Find where the given text appears and provide that cell's center as [X, Y] coordinate. 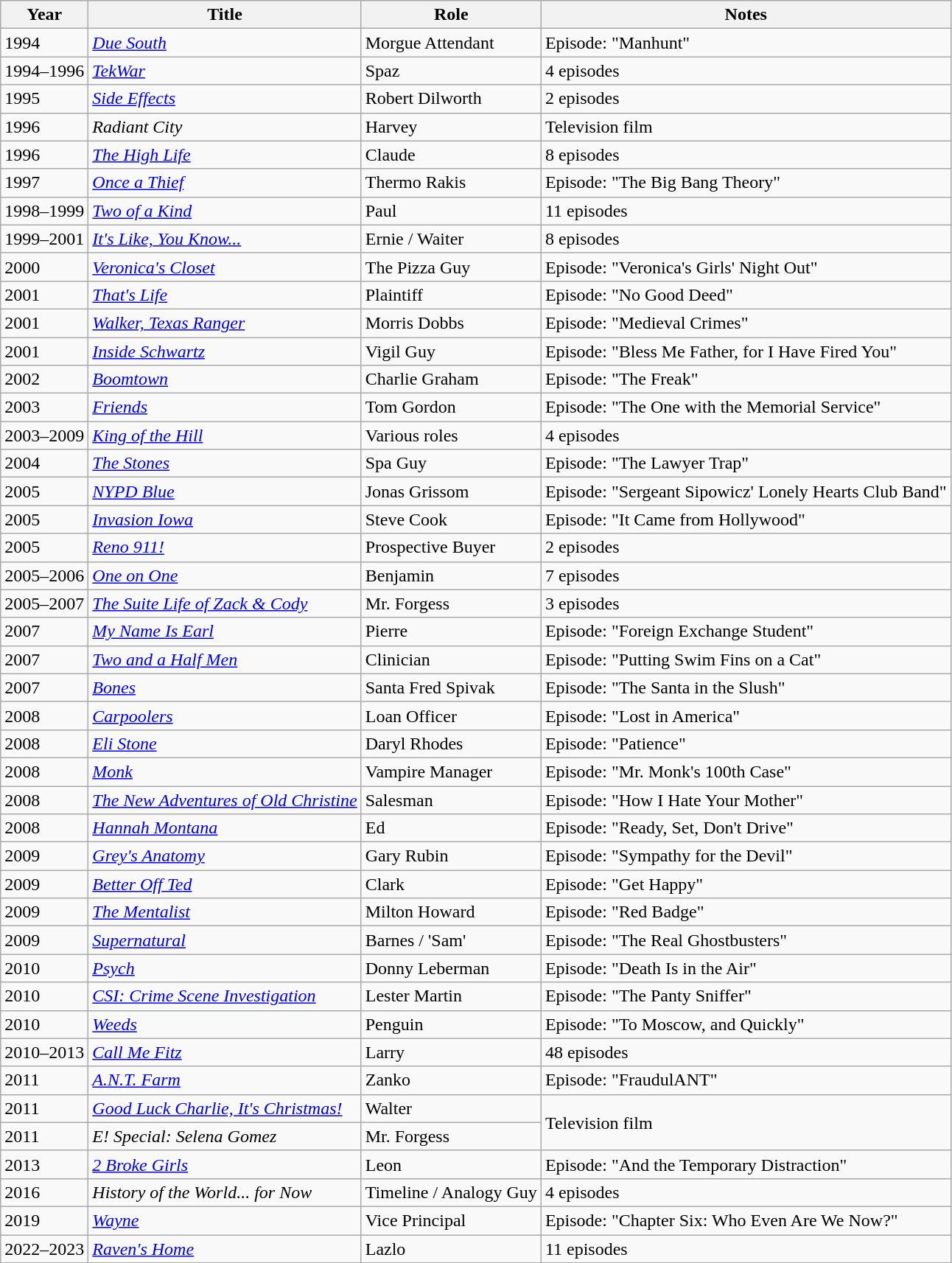
Episode: "The Freak" [746, 379]
The Stones [225, 463]
Loan Officer [451, 716]
Episode: "Patience" [746, 744]
Side Effects [225, 99]
TekWar [225, 71]
King of the Hill [225, 435]
Two and a Half Men [225, 660]
A.N.T. Farm [225, 1080]
Vice Principal [451, 1220]
2 Broke Girls [225, 1164]
Call Me Fitz [225, 1052]
Episode: "The Panty Sniffer" [746, 996]
Robert Dilworth [451, 99]
Harvey [451, 127]
Friends [225, 407]
Milton Howard [451, 912]
Inside Schwartz [225, 351]
1994 [44, 43]
Plaintiff [451, 295]
Raven's Home [225, 1249]
The Pizza Guy [451, 267]
Prospective Buyer [451, 547]
Episode: "And the Temporary Distraction" [746, 1164]
Spa Guy [451, 463]
Boomtown [225, 379]
Spaz [451, 71]
Daryl Rhodes [451, 744]
Episode: "No Good Deed" [746, 295]
Episode: "Manhunt" [746, 43]
The High Life [225, 155]
Jonas Grissom [451, 491]
Role [451, 15]
Episode: "Bless Me Father, for I Have Fired You" [746, 351]
Santa Fred Spivak [451, 688]
Lester Martin [451, 996]
Episode: "Lost in America" [746, 716]
Episode: "To Moscow, and Quickly" [746, 1024]
Episode: "Mr. Monk's 100th Case" [746, 772]
Radiant City [225, 127]
Claude [451, 155]
Episode: "The One with the Memorial Service" [746, 407]
Episode: "Get Happy" [746, 884]
Episode: "Death Is in the Air" [746, 968]
Various roles [451, 435]
Barnes / 'Sam' [451, 940]
Episode: "Foreign Exchange Student" [746, 631]
Paul [451, 211]
Morris Dobbs [451, 323]
Leon [451, 1164]
Clinician [451, 660]
Reno 911! [225, 547]
Walker, Texas Ranger [225, 323]
Benjamin [451, 575]
Ernie / Waiter [451, 239]
Due South [225, 43]
Ed [451, 828]
Episode: "The Big Bang Theory" [746, 183]
Episode: "Sympathy for the Devil" [746, 856]
Episode: "How I Hate Your Mother" [746, 800]
Timeline / Analogy Guy [451, 1192]
Episode: "Medieval Crimes" [746, 323]
One on One [225, 575]
Episode: "The Lawyer Trap" [746, 463]
Episode: "The Santa in the Slush" [746, 688]
2002 [44, 379]
Charlie Graham [451, 379]
My Name Is Earl [225, 631]
Penguin [451, 1024]
E! Special: Selena Gomez [225, 1136]
Invasion Iowa [225, 519]
2016 [44, 1192]
It's Like, You Know... [225, 239]
Episode: "Veronica's Girls' Night Out" [746, 267]
Wayne [225, 1220]
Larry [451, 1052]
2005–2006 [44, 575]
3 episodes [746, 603]
Pierre [451, 631]
2000 [44, 267]
2022–2023 [44, 1249]
Donny Leberman [451, 968]
Episode: "Chapter Six: Who Even Are We Now?" [746, 1220]
History of the World... for Now [225, 1192]
Psych [225, 968]
Zanko [451, 1080]
1999–2001 [44, 239]
Grey's Anatomy [225, 856]
2003–2009 [44, 435]
2005–2007 [44, 603]
Bones [225, 688]
Better Off Ted [225, 884]
2013 [44, 1164]
1994–1996 [44, 71]
Episode: "The Real Ghostbusters" [746, 940]
Episode: "Sergeant Sipowicz' Lonely Hearts Club Band" [746, 491]
2010–2013 [44, 1052]
Salesman [451, 800]
1995 [44, 99]
Vampire Manager [451, 772]
Episode: "Ready, Set, Don't Drive" [746, 828]
Notes [746, 15]
Weeds [225, 1024]
That's Life [225, 295]
The New Adventures of Old Christine [225, 800]
The Suite Life of Zack & Cody [225, 603]
Hannah Montana [225, 828]
Vigil Guy [451, 351]
Gary Rubin [451, 856]
Once a Thief [225, 183]
Episode: "Putting Swim Fins on a Cat" [746, 660]
Lazlo [451, 1249]
7 episodes [746, 575]
Two of a Kind [225, 211]
Clark [451, 884]
CSI: Crime Scene Investigation [225, 996]
Title [225, 15]
Veronica's Closet [225, 267]
2003 [44, 407]
Year [44, 15]
Monk [225, 772]
Thermo Rakis [451, 183]
NYPD Blue [225, 491]
2019 [44, 1220]
Morgue Attendant [451, 43]
Supernatural [225, 940]
1998–1999 [44, 211]
Walter [451, 1108]
Episode: "It Came from Hollywood" [746, 519]
Episode: "FraudulANT" [746, 1080]
Eli Stone [225, 744]
The Mentalist [225, 912]
Episode: "Red Badge" [746, 912]
Carpoolers [225, 716]
Good Luck Charlie, It's Christmas! [225, 1108]
Steve Cook [451, 519]
1997 [44, 183]
Tom Gordon [451, 407]
2004 [44, 463]
48 episodes [746, 1052]
